From the cell containing the given text, extract its center point as (x, y) coordinate. 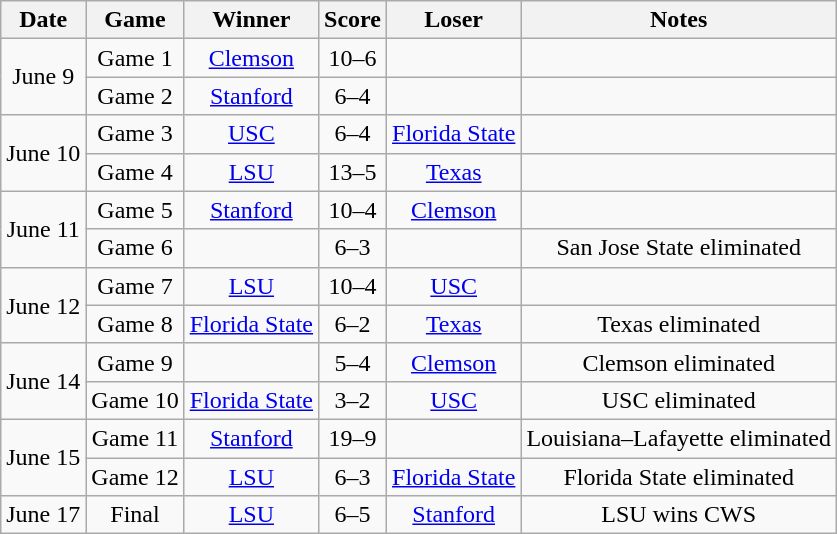
Loser (454, 20)
3–2 (353, 400)
Louisiana–Lafayette eliminated (679, 438)
Game 6 (135, 248)
13–5 (353, 172)
Game 3 (135, 134)
Final (135, 515)
Date (44, 20)
June 10 (44, 153)
5–4 (353, 362)
Texas eliminated (679, 324)
6–2 (353, 324)
Winner (251, 20)
San Jose State eliminated (679, 248)
June 17 (44, 515)
6–5 (353, 515)
June 12 (44, 305)
June 11 (44, 229)
Game 4 (135, 172)
Game 10 (135, 400)
Clemson eliminated (679, 362)
Game 2 (135, 96)
Game (135, 20)
Florida State eliminated (679, 477)
June 9 (44, 77)
Game 5 (135, 210)
19–9 (353, 438)
Game 1 (135, 58)
Game 11 (135, 438)
Game 9 (135, 362)
Notes (679, 20)
10–6 (353, 58)
LSU wins CWS (679, 515)
Score (353, 20)
June 15 (44, 457)
Game 7 (135, 286)
Game 12 (135, 477)
USC eliminated (679, 400)
June 14 (44, 381)
Game 8 (135, 324)
